Scan for the cell matching the given text and deliver its (X, Y) coordinate at center. 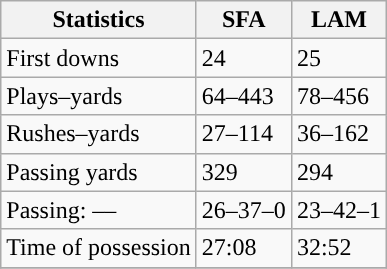
23–42–1 (338, 210)
26–37–0 (244, 210)
Rushes–yards (99, 134)
Plays–yards (99, 96)
SFA (244, 20)
32:52 (338, 248)
Statistics (99, 20)
Time of possession (99, 248)
25 (338, 58)
Passing: –– (99, 210)
27:08 (244, 248)
36–162 (338, 134)
27–114 (244, 134)
294 (338, 172)
LAM (338, 20)
First downs (99, 58)
Passing yards (99, 172)
64–443 (244, 96)
329 (244, 172)
24 (244, 58)
78–456 (338, 96)
